Identify which cell holds the provided text, then report its (x, y) central coordinate. 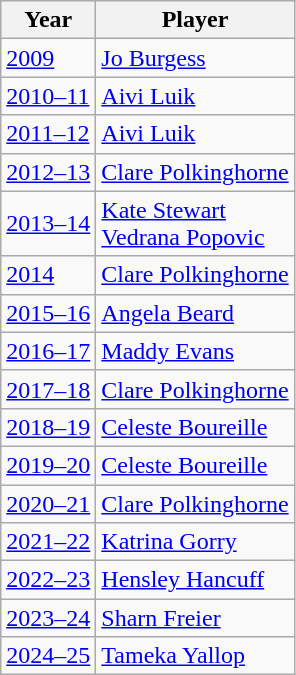
2023–24 (48, 618)
2021–22 (48, 542)
Kate Stewart Vedrana Popovic (195, 224)
2015–16 (48, 313)
Hensley Hancuff (195, 580)
2020–21 (48, 503)
2016–17 (48, 351)
2024–25 (48, 656)
2019–20 (48, 465)
2022–23 (48, 580)
Jo Burgess (195, 58)
2014 (48, 275)
2018–19 (48, 427)
2017–18 (48, 389)
Player (195, 20)
2011–12 (48, 134)
Angela Beard (195, 313)
Tameka Yallop (195, 656)
Maddy Evans (195, 351)
Year (48, 20)
2010–11 (48, 96)
2012–13 (48, 172)
2009 (48, 58)
2013–14 (48, 224)
Sharn Freier (195, 618)
Katrina Gorry (195, 542)
